Output the [x, y] coordinate of the center of the cell containing the given text.  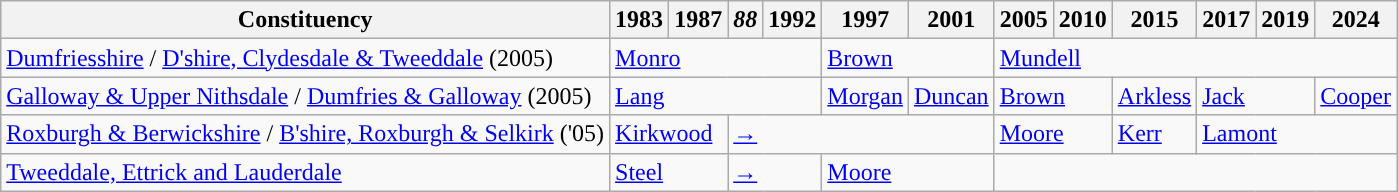
2001 [951, 20]
2010 [1082, 20]
Lamont [1297, 134]
2005 [1024, 20]
Galloway & Upper Nithsdale / Dumfries & Galloway (2005) [306, 96]
Mundell [1195, 58]
Kerr [1154, 134]
Roxburgh & Berwickshire / B'shire, Roxburgh & Selkirk ('05) [306, 134]
Duncan [951, 96]
Steel [669, 172]
1987 [698, 20]
Jack [1256, 96]
Monro [716, 58]
2024 [1356, 20]
Lang [716, 96]
Constituency [306, 20]
Morgan [866, 96]
Arkless [1154, 96]
88 [746, 20]
2017 [1226, 20]
Dumfriesshire / D'shire, Clydesdale & Tweeddale (2005) [306, 58]
Cooper [1356, 96]
1983 [640, 20]
2019 [1286, 20]
2015 [1154, 20]
Kirkwood [669, 134]
Tweeddale, Ettrick and Lauderdale [306, 172]
1997 [866, 20]
1992 [792, 20]
